Determine the [x, y] coordinate at the center of the cell enclosing the given text.  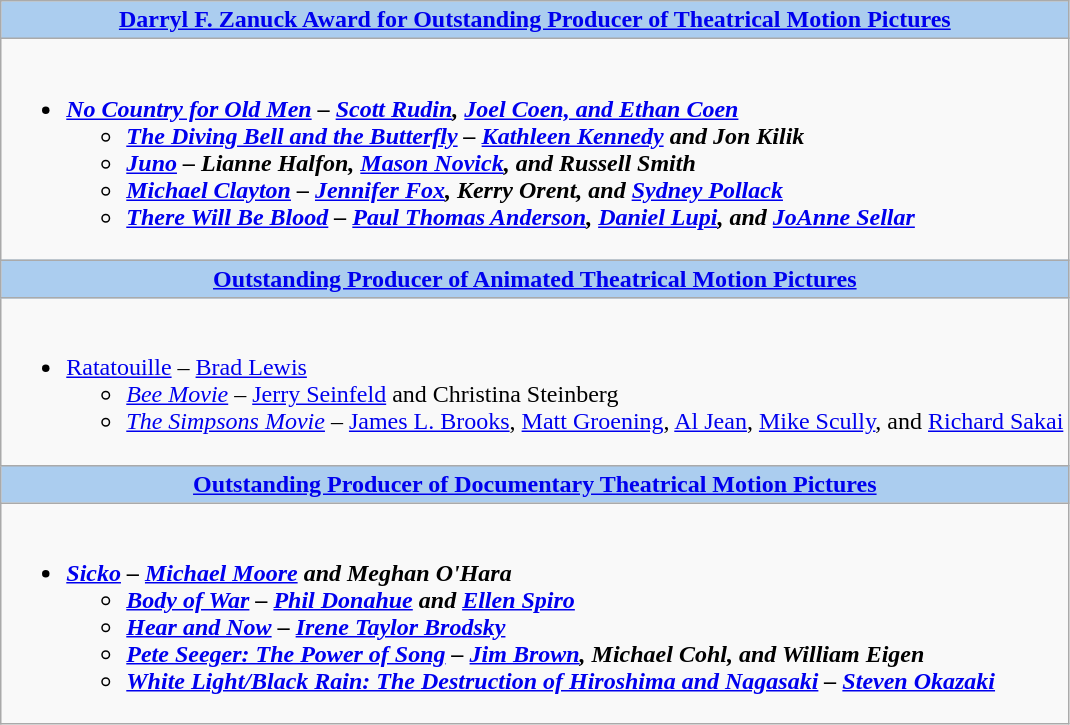
Outstanding Producer of Documentary Theatrical Motion Pictures [535, 484]
Outstanding Producer of Animated Theatrical Motion Pictures [535, 279]
Darryl F. Zanuck Award for Outstanding Producer of Theatrical Motion Pictures [535, 20]
